Pinpoint the cell where the given text exists, returning its (x, y) midpoint coordinate. 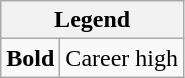
Legend (92, 20)
Bold (30, 58)
Career high (122, 58)
